Return the (x, y) coordinate for the center point of the cell that contains the specified text.  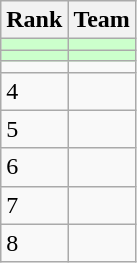
7 (34, 205)
6 (34, 167)
Team (102, 20)
Rank (34, 20)
8 (34, 243)
5 (34, 129)
4 (34, 91)
